Find where the given text appears and provide that cell's center as [X, Y] coordinate. 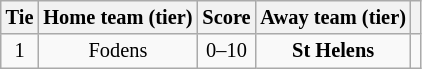
Score [226, 17]
Tie [20, 17]
1 [20, 51]
Home team (tier) [118, 17]
0–10 [226, 51]
St Helens [332, 51]
Away team (tier) [332, 17]
Fodens [118, 51]
